Return (X, Y) of the center of cell containing provided text 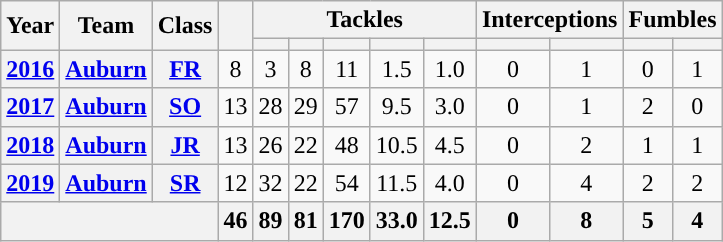
2017 (30, 107)
Fumbles (672, 20)
54 (346, 183)
3.0 (450, 107)
57 (346, 107)
3 (270, 69)
Tackles (364, 20)
11.5 (396, 183)
4.0 (450, 183)
10.5 (396, 145)
33.0 (396, 221)
2018 (30, 145)
12 (236, 183)
2019 (30, 183)
4.5 (450, 145)
2016 (30, 69)
32 (270, 183)
170 (346, 221)
29 (306, 107)
26 (270, 145)
SR (185, 183)
Interceptions (550, 20)
11 (346, 69)
48 (346, 145)
5 (648, 221)
Team (106, 26)
1.5 (396, 69)
28 (270, 107)
Class (185, 26)
Year (30, 26)
FR (185, 69)
12.5 (450, 221)
9.5 (396, 107)
JR (185, 145)
81 (306, 221)
89 (270, 221)
46 (236, 221)
SO (185, 107)
1.0 (450, 69)
